Search for the cell housing the specified text and yield its [X, Y] center coordinate. 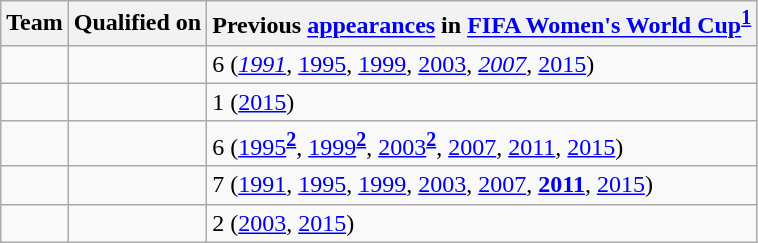
Team [35, 24]
6 (1991, 1995, 1999, 2003, 2007, 2015) [482, 64]
6 (19952, 19992, 20032, 2007, 2011, 2015) [482, 144]
Qualified on [137, 24]
1 (2015) [482, 102]
7 (1991, 1995, 1999, 2003, 2007, 2011, 2015) [482, 185]
Previous appearances in FIFA Women's World Cup1 [482, 24]
2 (2003, 2015) [482, 223]
